Find where the given text appears and provide that cell's center as (x, y) coordinate. 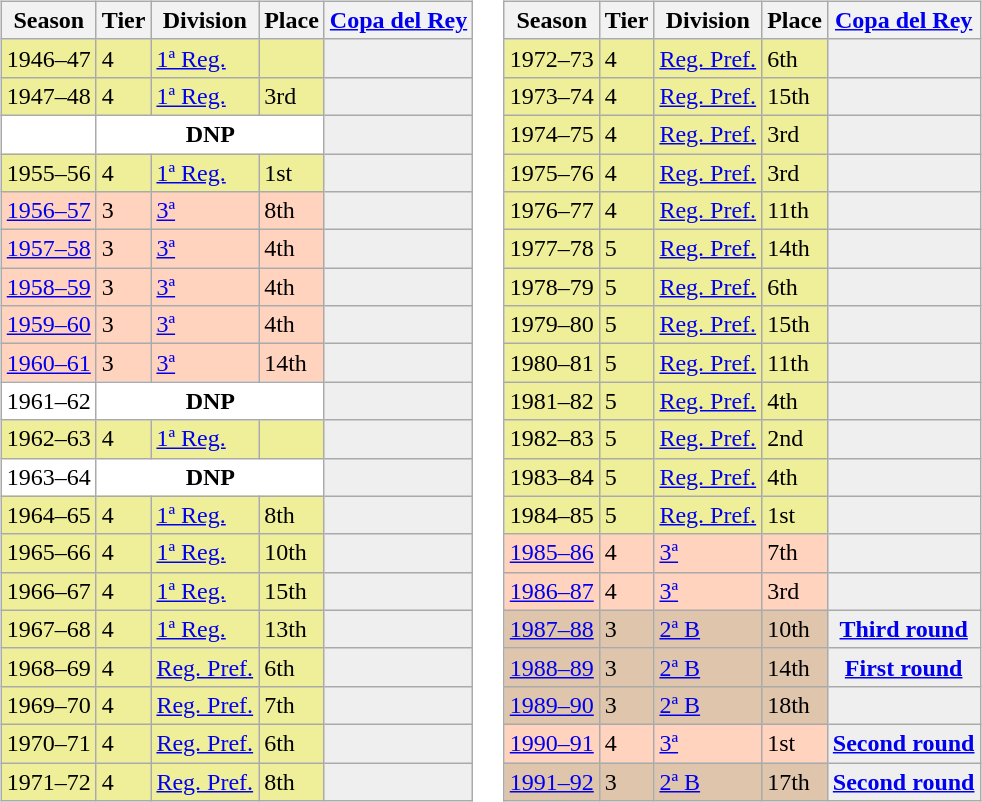
1988–89 (552, 667)
1980–81 (552, 363)
1982–83 (552, 439)
1985–86 (552, 553)
13th (292, 629)
1961–62 (48, 401)
1984–85 (552, 515)
1975–76 (552, 173)
First round (904, 667)
1960–61 (48, 363)
1973–74 (552, 96)
1964–65 (48, 515)
1959–60 (48, 325)
1957–58 (48, 249)
1977–78 (552, 249)
1970–71 (48, 743)
1972–73 (552, 58)
1946–47 (48, 58)
17th (795, 781)
1963–64 (48, 477)
2nd (795, 439)
1955–56 (48, 173)
1989–90 (552, 705)
1947–48 (48, 96)
1966–67 (48, 591)
18th (795, 705)
1956–57 (48, 211)
1979–80 (552, 325)
1978–79 (552, 287)
1986–87 (552, 591)
1962–63 (48, 439)
1968–69 (48, 667)
1958–59 (48, 287)
1971–72 (48, 781)
1967–68 (48, 629)
1965–66 (48, 553)
Third round (904, 629)
1974–75 (552, 134)
1981–82 (552, 401)
1969–70 (48, 705)
1976–77 (552, 211)
1990–91 (552, 743)
1987–88 (552, 629)
1983–84 (552, 477)
1991–92 (552, 781)
